Determine the [x, y] coordinate at the center of the cell enclosing the given text.  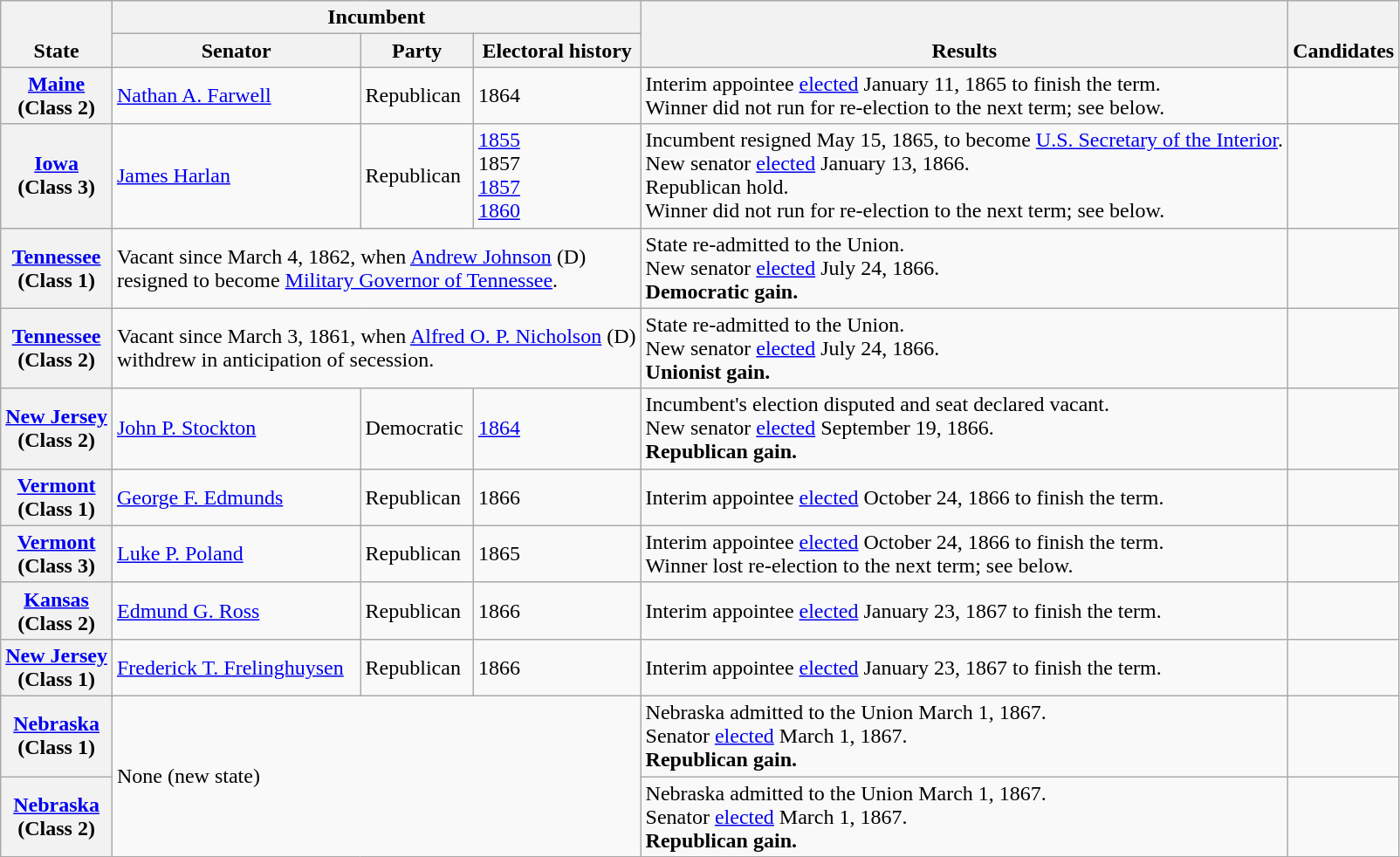
State re-admitted to the Union.New senator elected July 24, 1866.Democratic gain. [964, 268]
Tennessee(Class 1) [57, 268]
State [57, 34]
Nebraska(Class 2) [57, 817]
Iowa(Class 3) [57, 176]
Democratic [417, 428]
Interim appointee elected October 24, 1866 to finish the term.Winner lost re-election to the next term; see below. [964, 553]
None (new state) [376, 776]
Electoral history [557, 51]
State re-admitted to the Union.New senator elected July 24, 1866.Unionist gain. [964, 348]
James Harlan [236, 176]
Incumbent [376, 17]
Maine(Class 2) [57, 96]
Interim appointee elected October 24, 1866 to finish the term. [964, 497]
George F. Edmunds [236, 497]
1865 [557, 553]
Incumbent's election disputed and seat declared vacant.New senator elected September 19, 1866.Republican gain. [964, 428]
Senator [236, 51]
Vermont(Class 1) [57, 497]
Luke P. Poland [236, 553]
Vacant since March 3, 1861, when Alfred O. P. Nicholson (D)withdrew in anticipation of secession. [376, 348]
Nebraska(Class 1) [57, 736]
18551857 1857 1860 [557, 176]
Kansas(Class 2) [57, 611]
John P. Stockton [236, 428]
Results [964, 34]
Interim appointee elected January 11, 1865 to finish the term.Winner did not run for re-election to the next term; see below. [964, 96]
New Jersey(Class 2) [57, 428]
New Jersey(Class 1) [57, 667]
Party [417, 51]
Candidates [1344, 34]
Edmund G. Ross [236, 611]
Frederick T. Frelinghuysen [236, 667]
Vacant since March 4, 1862, when Andrew Johnson (D)resigned to become Military Governor of Tennessee. [376, 268]
Nathan A. Farwell [236, 96]
Vermont(Class 3) [57, 553]
Tennessee(Class 2) [57, 348]
